From the cell containing the given text, extract its center point as (x, y) coordinate. 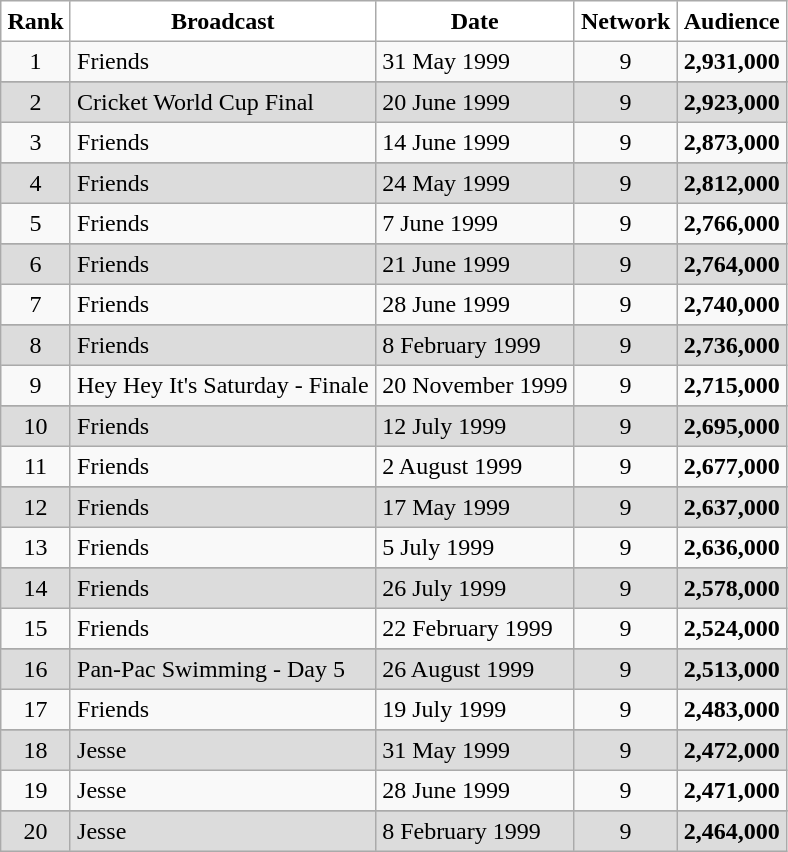
2,464,000 (732, 831)
5 July 1999 (474, 547)
17 (36, 709)
15 (36, 628)
2,812,000 (732, 183)
1 (36, 61)
26 August 1999 (474, 669)
12 July 1999 (474, 426)
2,513,000 (732, 669)
2,740,000 (732, 304)
2,578,000 (732, 588)
20 (36, 831)
24 May 1999 (474, 183)
2,472,000 (732, 750)
12 (36, 507)
Broadcast (222, 21)
2,931,000 (732, 61)
20 November 1999 (474, 385)
2,764,000 (732, 264)
2 August 1999 (474, 466)
2,873,000 (732, 142)
2,695,000 (732, 426)
14 June 1999 (474, 142)
4 (36, 183)
Cricket World Cup Final (222, 102)
Hey Hey It's Saturday - Finale (222, 385)
10 (36, 426)
13 (36, 547)
7 June 1999 (474, 223)
20 June 1999 (474, 102)
2,923,000 (732, 102)
11 (36, 466)
2,483,000 (732, 709)
3 (36, 142)
14 (36, 588)
26 July 1999 (474, 588)
2,637,000 (732, 507)
Date (474, 21)
22 February 1999 (474, 628)
7 (36, 304)
2,636,000 (732, 547)
Pan-Pac Swimming - Day 5 (222, 669)
21 June 1999 (474, 264)
Audience (732, 21)
19 (36, 790)
Network (626, 21)
2,471,000 (732, 790)
8 (36, 345)
6 (36, 264)
Rank (36, 21)
17 May 1999 (474, 507)
2,736,000 (732, 345)
18 (36, 750)
2,715,000 (732, 385)
5 (36, 223)
2,677,000 (732, 466)
2 (36, 102)
2,766,000 (732, 223)
2,524,000 (732, 628)
16 (36, 669)
19 July 1999 (474, 709)
